Scan for the cell matching the given text and deliver its (x, y) coordinate at center. 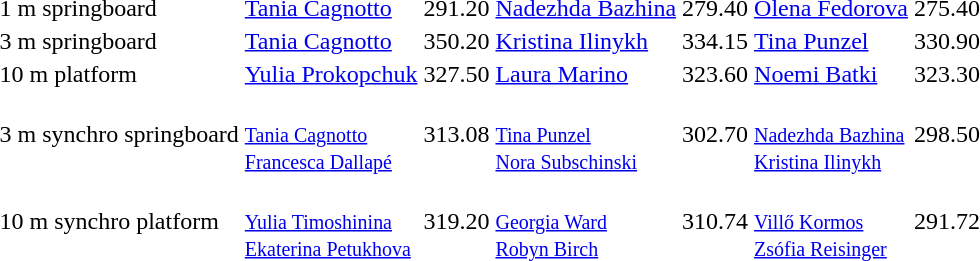
Noemi Batki (832, 74)
Tania CagnottoFrancesca Dallapé (331, 134)
323.60 (716, 74)
Tina PunzelNora Subschinski (586, 134)
Yulia Prokopchuk (331, 74)
Kristina Ilinykh (586, 41)
Laura Marino (586, 74)
313.08 (456, 134)
Tina Punzel (832, 41)
334.15 (716, 41)
Nadezhda BazhinaKristina Ilinykh (832, 134)
Tania Cagnotto (331, 41)
350.20 (456, 41)
327.50 (456, 74)
302.70 (716, 134)
